Return the (x, y) coordinate for the center point of the cell that contains the specified text.  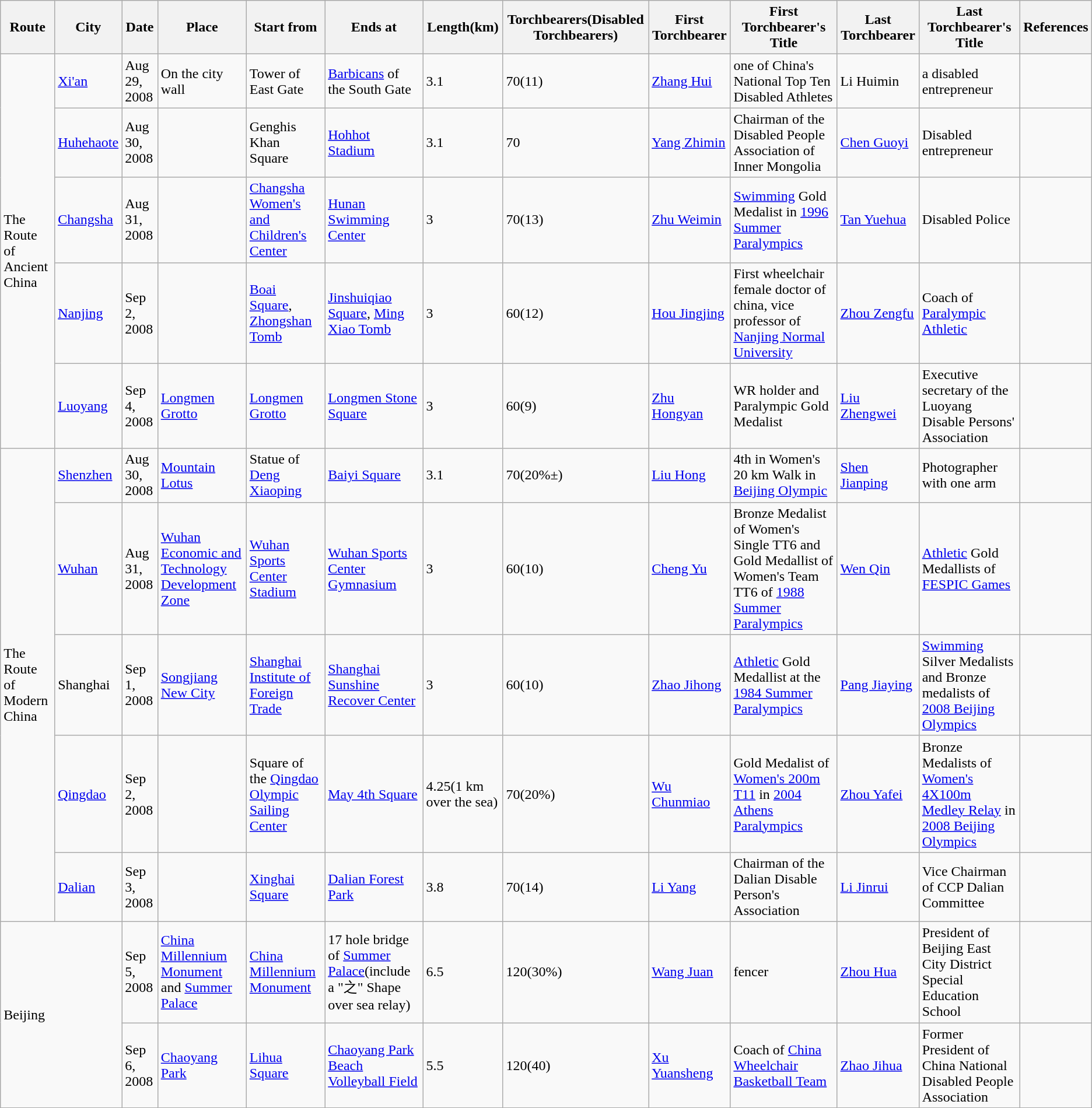
Sep 1, 2008 (140, 685)
On the city wall (202, 81)
3.8 (463, 886)
Lihua Square (285, 1065)
Shanghai (89, 685)
70(20%) (576, 794)
Bronze Medalists of Women's 4X100m Medley Relay in 2008 Beijing Olympics (970, 794)
Sep 5, 2008 (140, 972)
Statue of Deng Xiaoping (285, 475)
Zhou Zengfu (878, 313)
Chaoyang Park (202, 1065)
First Torchbearer's Title (784, 27)
Dalian (89, 886)
Wuhan Economic and Technology Development Zone (202, 568)
70(11) (576, 81)
Chairman of the Disabled People Association of Inner Mongolia (784, 142)
70 (576, 142)
60(9) (576, 406)
Zhou Yafei (878, 794)
Pang Jiaying (878, 685)
References (1056, 27)
Date (140, 27)
Shanghai Institute of Foreign Trade (285, 685)
4.25(1 km over the sea) (463, 794)
Route (28, 27)
120(40) (576, 1065)
Liu Zhengwei (878, 406)
Wuhan Sports Center Gymnasium (374, 568)
Athletic Gold Medallist at the 1984 Summer Paralympics (784, 685)
Sep 6, 2008 (140, 1065)
Zhao Jihong (689, 685)
Zhu Weimin (689, 220)
Cheng Yu (689, 568)
Swimming Gold Medalist in 1996 Summer Paralympics (784, 220)
Hohhot Stadium (374, 142)
Wen Qin (878, 568)
Square of the Qingdao Olympic Sailing Center (285, 794)
Disabled entrepreneur (970, 142)
City (89, 27)
Hunan Swimming Center (374, 220)
Mountain Lotus (202, 475)
Chen Guoyi (878, 142)
Last Torchbearer's Title (970, 27)
Baiyi Square (374, 475)
First Torchbearer (689, 27)
The Route of Modern China (28, 685)
Wu Chunmiao (689, 794)
fencer (784, 972)
a disabled entrepreneur (970, 81)
Xu Yuansheng (689, 1065)
Last Torchbearer (878, 27)
Changsha (89, 220)
70(20%±) (576, 475)
Chaoyang Park Beach Volleyball Field (374, 1065)
China Millennium Monument (285, 972)
Zhang Hui (689, 81)
Place (202, 27)
17 hole bridge of Summer Palace(include a "之" Shape over sea relay) (374, 972)
Liu Hong (689, 475)
Longmen Stone Square (374, 406)
Bronze Medalist of Women's Single TT6 and Gold Medallist of Women's Team TT6 of 1988 Summer Paralympics (784, 568)
Zhao Jihua (878, 1065)
Changsha Women's and Children's Center (285, 220)
Coach of Paralympic Athletic (970, 313)
Athletic Gold Medallists of FESPIC Games (970, 568)
120(30%) (576, 972)
Li Jinrui (878, 886)
Xi'an (89, 81)
Vice Chairman of CCP Dalian Committee (970, 886)
Swimming Silver Medalists and Bronze medalists of 2008 Beijing Olympics (970, 685)
Torchbearers(Disabled Torchbearers) (576, 27)
70(13) (576, 220)
Songjiang New City (202, 685)
May 4th Square (374, 794)
4th in Women's 20 km Walk in Beijing Olympic (784, 475)
70(14) (576, 886)
Nanjing (89, 313)
Zhu Hongyan (689, 406)
Barbicans of the South Gate (374, 81)
Yang Zhimin (689, 142)
Shenzhen (89, 475)
Tower of East Gate (285, 81)
Length(km) (463, 27)
Qingdao (89, 794)
The Route of Ancient China (28, 251)
Coach of China Wheelchair Basketball Team (784, 1065)
President of Beijing East City District Special Education School (970, 972)
WR holder and Paralympic Gold Medalist (784, 406)
Sep 4, 2008 (140, 406)
Disabled Police (970, 220)
Ends at (374, 27)
Chairman of the Dalian Disable Person's Association (784, 886)
Genghis Khan Square (285, 142)
Gold Medalist of Women's 200m T11 in 2004 Athens Paralympics (784, 794)
Start from (285, 27)
Xinghai Square (285, 886)
Wuhan Sports Center Stadium (285, 568)
Hou Jingjing (689, 313)
Li Yang (689, 886)
Beijing (61, 1015)
Photographer with one arm (970, 475)
5.5 (463, 1065)
Luoyang (89, 406)
one of China's National Top Ten Disabled Athletes (784, 81)
Huhehaote (89, 142)
Dalian Forest Park (374, 886)
Former President of China National Disabled People Association (970, 1065)
Boai Square, Zhongshan Tomb (285, 313)
First wheelchair female doctor of china, vice professor of Nanjing Normal University (784, 313)
Jinshuiqiao Square, Ming Xiao Tomb (374, 313)
6.5 (463, 972)
Zhou Hua (878, 972)
Aug 29, 2008 (140, 81)
Shen Jianping (878, 475)
Executive secretary of the Luoyang Disable Persons' Association (970, 406)
China Millennium Monument and Summer Palace (202, 972)
Shanghai Sunshine Recover Center (374, 685)
Wang Juan (689, 972)
Li Huimin (878, 81)
Wuhan (89, 568)
60(12) (576, 313)
Tan Yuehua (878, 220)
Sep 3, 2008 (140, 886)
